Search for the cell housing the specified text and yield its (X, Y) center coordinate. 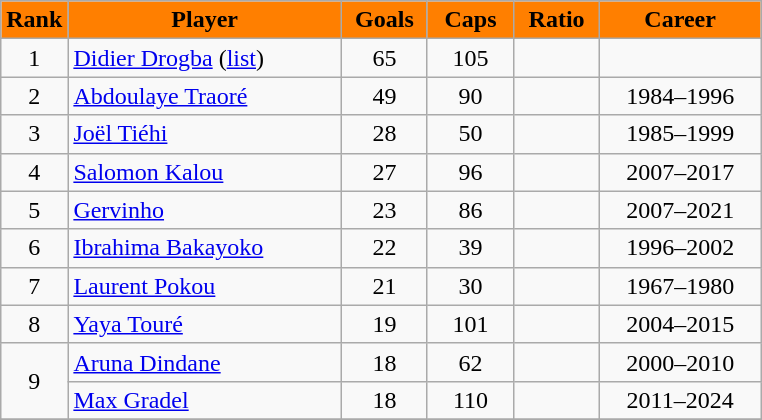
39 (470, 248)
3 (34, 134)
22 (384, 248)
2007–2021 (680, 210)
Joël Tiéhi (205, 134)
Player (205, 20)
4 (34, 172)
110 (470, 400)
50 (470, 134)
105 (470, 58)
Aruna Dindane (205, 362)
2000–2010 (680, 362)
62 (470, 362)
27 (384, 172)
Abdoulaye Traoré (205, 96)
Caps (470, 20)
28 (384, 134)
2011–2024 (680, 400)
Laurent Pokou (205, 286)
Yaya Touré (205, 324)
6 (34, 248)
8 (34, 324)
Salomon Kalou (205, 172)
21 (384, 286)
1967–1980 (680, 286)
9 (34, 381)
96 (470, 172)
7 (34, 286)
1985–1999 (680, 134)
90 (470, 96)
Rank (34, 20)
Didier Drogba (list) (205, 58)
1984–1996 (680, 96)
65 (384, 58)
30 (470, 286)
Gervinho (205, 210)
1 (34, 58)
101 (470, 324)
Max Gradel (205, 400)
23 (384, 210)
86 (470, 210)
Goals (384, 20)
1996–2002 (680, 248)
19 (384, 324)
2 (34, 96)
5 (34, 210)
Ibrahima Bakayoko (205, 248)
Ratio (557, 20)
49 (384, 96)
2004–2015 (680, 324)
2007–2017 (680, 172)
Career (680, 20)
